Output the [x, y] coordinate of the center of the cell containing the given text.  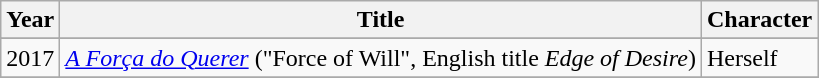
2017 [30, 58]
Title [381, 20]
A Força do Querer ("Force of Will", English title Edge of Desire) [381, 58]
Year [30, 20]
Herself [759, 58]
Character [759, 20]
